For the text-containing cell, return its midpoint in [X, Y] coordinate format. 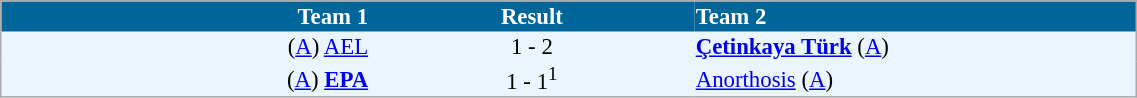
1 - 2 [532, 47]
Anorthosis (A) [916, 80]
1 - 11 [532, 80]
(A) EPA [186, 80]
Team 1 [186, 16]
(A) AEL [186, 47]
Çetinkaya Türk (A) [916, 47]
Result [532, 16]
Team 2 [916, 16]
